Search for the cell housing the specified text and yield its (x, y) center coordinate. 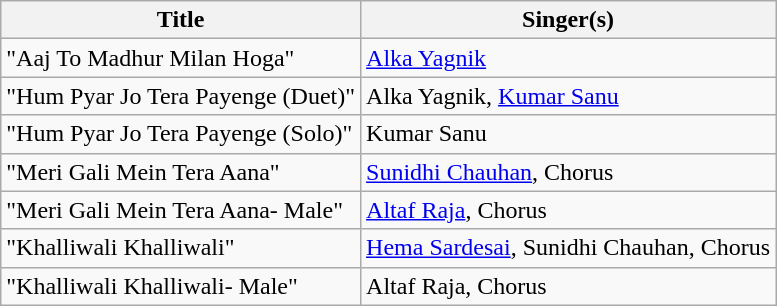
Alka Yagnik (568, 58)
"Meri Gali Mein Tera Aana" (181, 172)
Alka Yagnik, Kumar Sanu (568, 96)
"Khalliwali Khalliwali" (181, 248)
Title (181, 20)
"Aaj To Madhur Milan Hoga" (181, 58)
Singer(s) (568, 20)
"Hum Pyar Jo Tera Payenge (Duet)" (181, 96)
Hema Sardesai, Sunidhi Chauhan, Chorus (568, 248)
Sunidhi Chauhan, Chorus (568, 172)
"Meri Gali Mein Tera Aana- Male" (181, 210)
Kumar Sanu (568, 134)
"Khalliwali Khalliwali- Male" (181, 286)
"Hum Pyar Jo Tera Payenge (Solo)" (181, 134)
